Determine the [x, y] coordinate at the center of the cell enclosing the given text.  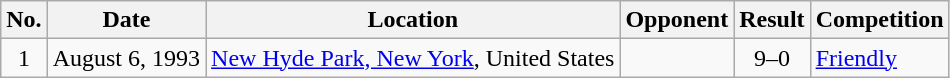
Date [126, 20]
9–0 [772, 58]
1 [24, 58]
Result [772, 20]
August 6, 1993 [126, 58]
Competition [880, 20]
Friendly [880, 58]
Location [413, 20]
Opponent [677, 20]
No. [24, 20]
New Hyde Park, New York, United States [413, 58]
